Extract the (x, y) coordinate from the center of the cell holding the provided text.  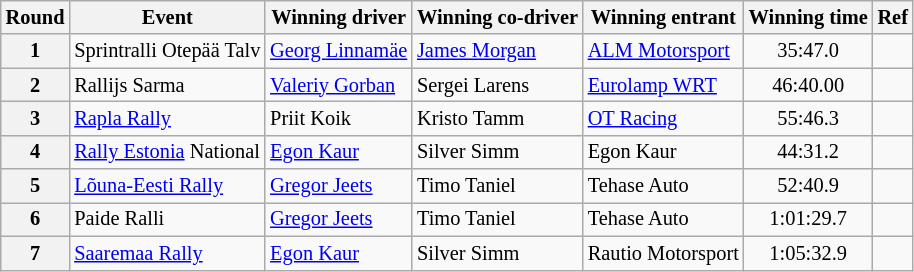
Lõuna-Eesti Rally (167, 186)
35:47.0 (808, 51)
Valeriy Gorban (338, 85)
Eurolamp WRT (664, 85)
Priit Koik (338, 118)
Rautio Motorsport (664, 253)
James Morgan (498, 51)
4 (36, 152)
Sergei Larens (498, 85)
6 (36, 219)
1 (36, 51)
1:05:32.9 (808, 253)
Winning time (808, 17)
44:31.2 (808, 152)
55:46.3 (808, 118)
46:40.00 (808, 85)
52:40.9 (808, 186)
Event (167, 17)
Rally Estonia National (167, 152)
Rallijs Sarma (167, 85)
Winning driver (338, 17)
Kristo Tamm (498, 118)
Winning entrant (664, 17)
Georg Linnamäe (338, 51)
5 (36, 186)
Saaremaa Rally (167, 253)
Rapla Rally (167, 118)
OT Racing (664, 118)
ALM Motorsport (664, 51)
1:01:29.7 (808, 219)
Ref (893, 17)
Paide Ralli (167, 219)
Round (36, 17)
2 (36, 85)
Sprintralli Otepää Talv (167, 51)
3 (36, 118)
7 (36, 253)
Winning co-driver (498, 17)
